Scan for the cell matching the given text and deliver its [x, y] coordinate at center. 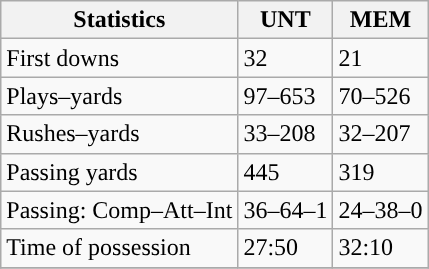
319 [380, 172]
MEM [380, 20]
Time of possession [120, 248]
445 [286, 172]
Plays–yards [120, 96]
70–526 [380, 96]
Passing yards [120, 172]
Statistics [120, 20]
27:50 [286, 248]
32 [286, 58]
Rushes–yards [120, 134]
32–207 [380, 134]
First downs [120, 58]
Passing: Comp–Att–Int [120, 210]
33–208 [286, 134]
21 [380, 58]
97–653 [286, 96]
24–38–0 [380, 210]
32:10 [380, 248]
36–64–1 [286, 210]
UNT [286, 20]
